Pinpoint the cell where the given text exists, returning its (x, y) midpoint coordinate. 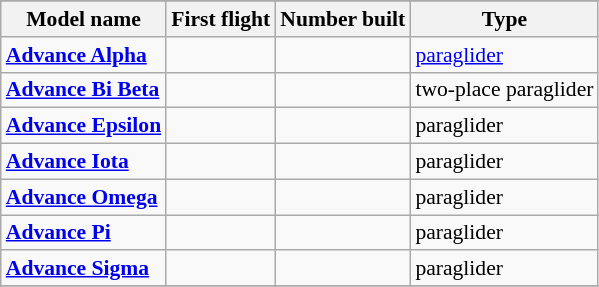
Advance Epsilon (84, 126)
Advance Bi Beta (84, 90)
Advance Alpha (84, 55)
Number built (342, 19)
Advance Sigma (84, 269)
Advance Pi (84, 233)
First flight (220, 19)
Advance Omega (84, 197)
two-place paraglider (504, 90)
Model name (84, 19)
Type (504, 19)
Advance Iota (84, 162)
